Output the (X, Y) coordinate of the center of the cell containing the given text.  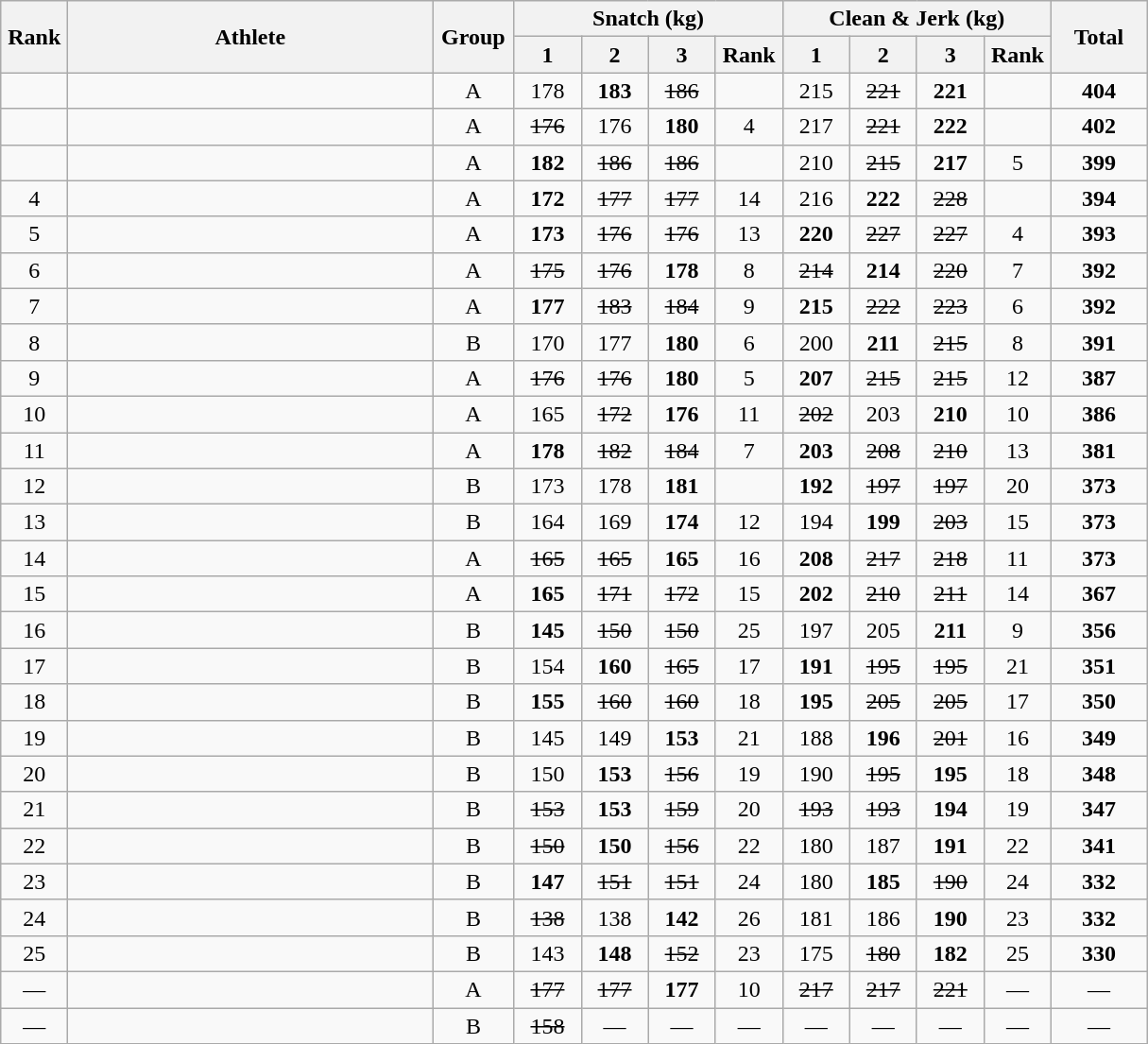
350 (1098, 702)
158 (548, 1025)
349 (1098, 738)
367 (1098, 594)
391 (1098, 342)
169 (614, 522)
207 (816, 378)
170 (548, 342)
356 (1098, 630)
348 (1098, 774)
196 (882, 738)
185 (882, 881)
347 (1098, 810)
Total (1098, 37)
387 (1098, 378)
26 (748, 917)
402 (1098, 127)
142 (682, 917)
404 (1098, 91)
154 (548, 666)
386 (1098, 414)
192 (816, 487)
143 (548, 953)
341 (1098, 846)
330 (1098, 953)
228 (951, 198)
Snatch (kg) (648, 19)
199 (882, 522)
200 (816, 342)
147 (548, 881)
399 (1098, 163)
159 (682, 810)
148 (614, 953)
164 (548, 522)
218 (951, 558)
Clean & Jerk (kg) (917, 19)
174 (682, 522)
394 (1098, 198)
171 (614, 594)
351 (1098, 666)
223 (951, 306)
216 (816, 198)
Group (473, 37)
393 (1098, 234)
149 (614, 738)
187 (882, 846)
188 (816, 738)
381 (1098, 451)
Athlete (250, 37)
201 (951, 738)
152 (682, 953)
155 (548, 702)
